Search for the cell housing the specified text and yield its [X, Y] center coordinate. 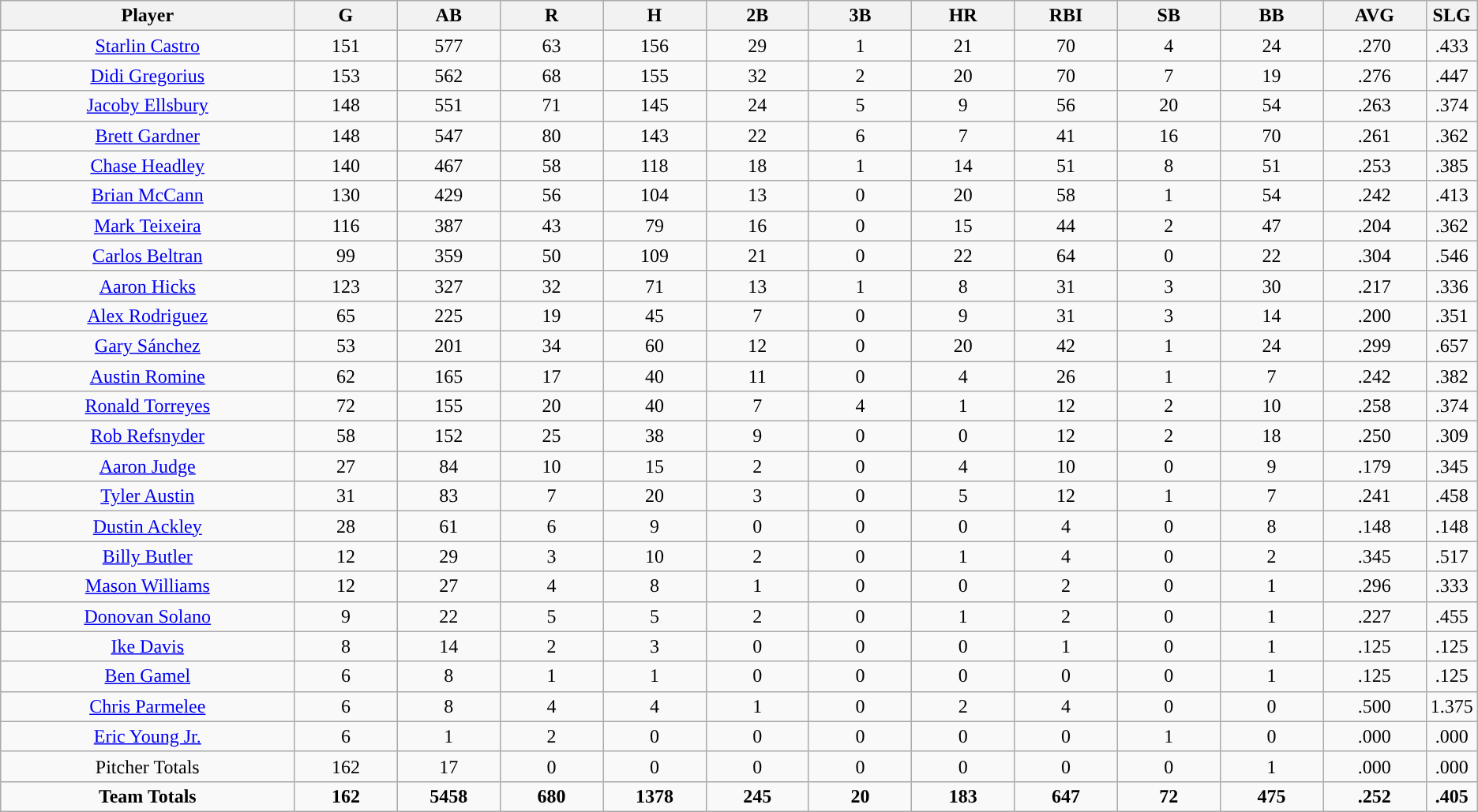
65 [346, 316]
.200 [1375, 316]
.309 [1451, 436]
.241 [1375, 496]
Ronald Torreyes [148, 406]
183 [963, 796]
245 [757, 796]
475 [1271, 796]
68 [551, 76]
R [551, 16]
SB [1169, 16]
.299 [1375, 346]
.500 [1375, 706]
.657 [1451, 346]
Rob Refsnyder [148, 436]
.253 [1375, 166]
.333 [1451, 586]
41 [1066, 136]
130 [346, 196]
Ben Gamel [148, 676]
Eric Young Jr. [148, 736]
80 [551, 136]
Player [148, 16]
G [346, 16]
109 [655, 256]
.458 [1451, 496]
62 [346, 376]
SLG [1451, 16]
118 [655, 166]
38 [655, 436]
Billy Butler [148, 556]
429 [448, 196]
.276 [1375, 76]
156 [655, 46]
.336 [1451, 286]
Donovan Solano [148, 616]
Gary Sánchez [148, 346]
.433 [1451, 46]
HR [963, 16]
327 [448, 286]
84 [448, 466]
.296 [1375, 586]
50 [551, 256]
H [655, 16]
AVG [1375, 16]
.413 [1451, 196]
359 [448, 256]
.258 [1375, 406]
34 [551, 346]
26 [1066, 376]
165 [448, 376]
145 [655, 106]
Brett Gardner [148, 136]
.179 [1375, 466]
Mason Williams [148, 586]
.217 [1375, 286]
Ike Davis [148, 646]
99 [346, 256]
562 [448, 76]
.261 [1375, 136]
201 [448, 346]
.204 [1375, 226]
225 [448, 316]
Alex Rodriguez [148, 316]
104 [655, 196]
.546 [1451, 256]
551 [448, 106]
45 [655, 316]
11 [757, 376]
467 [448, 166]
152 [448, 436]
53 [346, 346]
Pitcher Totals [148, 766]
123 [346, 286]
Aaron Judge [148, 466]
1378 [655, 796]
30 [1271, 286]
63 [551, 46]
83 [448, 496]
151 [346, 46]
64 [1066, 256]
680 [551, 796]
.270 [1375, 46]
60 [655, 346]
25 [551, 436]
547 [448, 136]
28 [346, 526]
140 [346, 166]
Austin Romine [148, 376]
Mark Teixeira [148, 226]
42 [1066, 346]
Team Totals [148, 796]
Carlos Beltran [148, 256]
BB [1271, 16]
Jacoby Ellsbury [148, 106]
1.375 [1451, 706]
Dustin Ackley [148, 526]
Didi Gregorius [148, 76]
153 [346, 76]
5458 [448, 796]
.405 [1451, 796]
2B [757, 16]
.263 [1375, 106]
3B [860, 16]
AB [448, 16]
RBI [1066, 16]
Aaron Hicks [148, 286]
387 [448, 226]
.447 [1451, 76]
.351 [1451, 316]
.382 [1451, 376]
Starlin Castro [148, 46]
79 [655, 226]
.455 [1451, 616]
.227 [1375, 616]
47 [1271, 226]
Tyler Austin [148, 496]
Brian McCann [148, 196]
44 [1066, 226]
116 [346, 226]
143 [655, 136]
.250 [1375, 436]
647 [1066, 796]
61 [448, 526]
.304 [1375, 256]
.252 [1375, 796]
.385 [1451, 166]
.517 [1451, 556]
43 [551, 226]
Chris Parmelee [148, 706]
577 [448, 46]
Chase Headley [148, 166]
